Search for the cell housing the specified text and yield its [x, y] center coordinate. 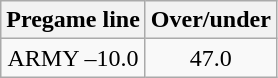
47.0 [210, 58]
ARMY –10.0 [74, 58]
Pregame line [74, 20]
Over/under [210, 20]
